From the cell containing the given text, extract its center point as [x, y] coordinate. 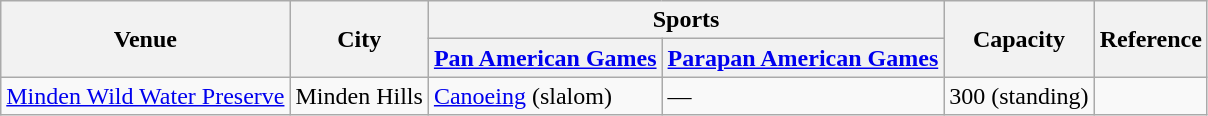
Reference [1150, 39]
Sports [686, 20]
Minden Hills [359, 96]
Capacity [1019, 39]
Pan American Games [545, 58]
Minden Wild Water Preserve [146, 96]
— [803, 96]
Venue [146, 39]
City [359, 39]
Parapan American Games [803, 58]
300 (standing) [1019, 96]
Canoeing (slalom) [545, 96]
